Locate the cell with the specified text and output its (x, y) center coordinate. 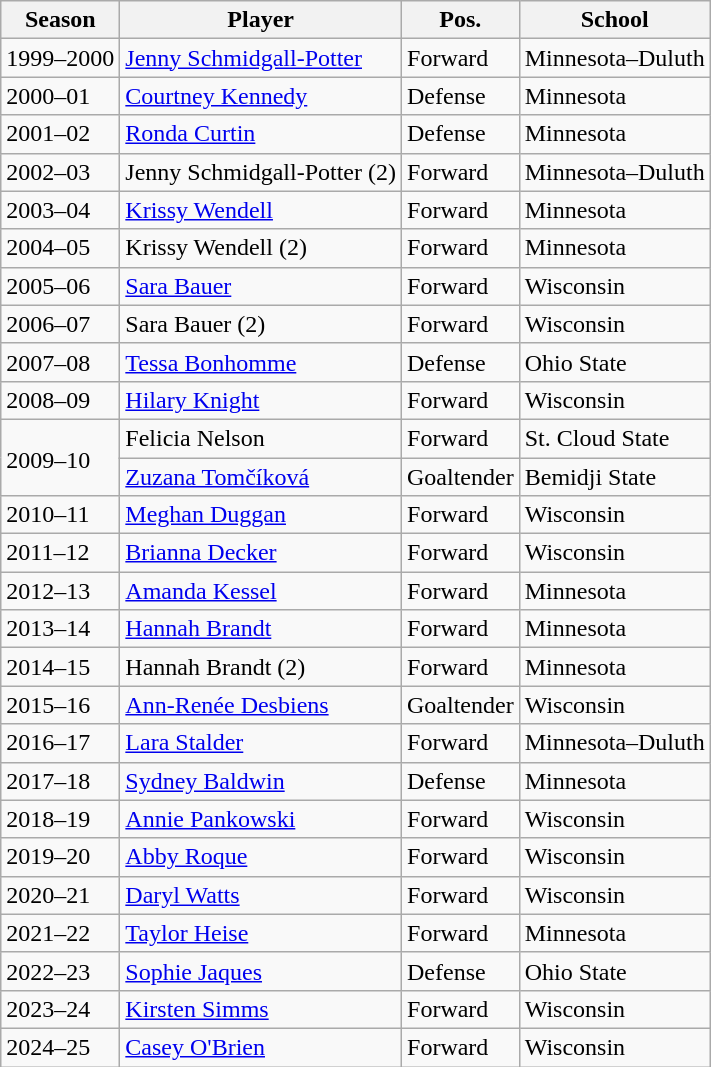
Lara Stalder (261, 743)
2009–10 (60, 457)
2004–05 (60, 248)
Season (60, 20)
School (614, 20)
Tessa Bonhomme (261, 362)
Ann-Renée Desbiens (261, 705)
Kirsten Simms (261, 1009)
2012–13 (60, 591)
2021–22 (60, 933)
2024–25 (60, 1047)
Meghan Duggan (261, 515)
Jenny Schmidgall-Potter (2) (261, 172)
Sara Bauer (261, 286)
2018–19 (60, 819)
2019–20 (60, 857)
Annie Pankowski (261, 819)
St. Cloud State (614, 438)
1999–2000 (60, 58)
Taylor Heise (261, 933)
2016–17 (60, 743)
2005–06 (60, 286)
Ronda Curtin (261, 134)
Daryl Watts (261, 895)
2013–14 (60, 629)
Krissy Wendell (2) (261, 248)
Courtney Kennedy (261, 96)
Abby Roque (261, 857)
2002–03 (60, 172)
Hilary Knight (261, 400)
2020–21 (60, 895)
2014–15 (60, 667)
Jenny Schmidgall-Potter (261, 58)
2011–12 (60, 553)
Zuzana Tomčíková (261, 477)
Hannah Brandt (261, 629)
2023–24 (60, 1009)
Felicia Nelson (261, 438)
2000–01 (60, 96)
2007–08 (60, 362)
Pos. (461, 20)
2008–09 (60, 400)
2006–07 (60, 324)
Sydney Baldwin (261, 781)
2001–02 (60, 134)
2015–16 (60, 705)
Bemidji State (614, 477)
Sophie Jaques (261, 971)
Brianna Decker (261, 553)
2010–11 (60, 515)
Player (261, 20)
Krissy Wendell (261, 210)
2022–23 (60, 971)
Sara Bauer (2) (261, 324)
Hannah Brandt (2) (261, 667)
2003–04 (60, 210)
Casey O'Brien (261, 1047)
Amanda Kessel (261, 591)
2017–18 (60, 781)
